From the cell containing the given text, extract its center point as (x, y) coordinate. 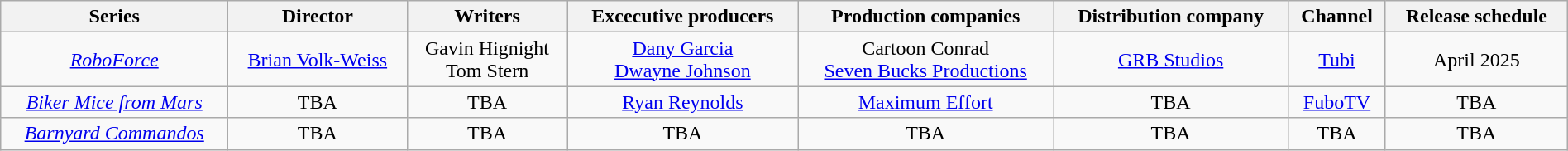
Writers (487, 17)
Excecutive producers (683, 17)
Tubi (1337, 60)
Production companies (926, 17)
RoboForce (114, 60)
April 2025 (1476, 60)
Director (318, 17)
Cartoon ConradSeven Bucks Productions (926, 60)
Brian Volk-Weiss (318, 60)
Gavin HignightTom Stern (487, 60)
GRB Studios (1171, 60)
Distribution company (1171, 17)
Dany GarciaDwayne Johnson (683, 60)
Series (114, 17)
Channel (1337, 17)
Release schedule (1476, 17)
Ryan Reynolds (683, 102)
Maximum Effort (926, 102)
Biker Mice from Mars (114, 102)
FuboTV (1337, 102)
Barnyard Commandos (114, 134)
